Find where the given text appears and provide that cell's center as (x, y) coordinate. 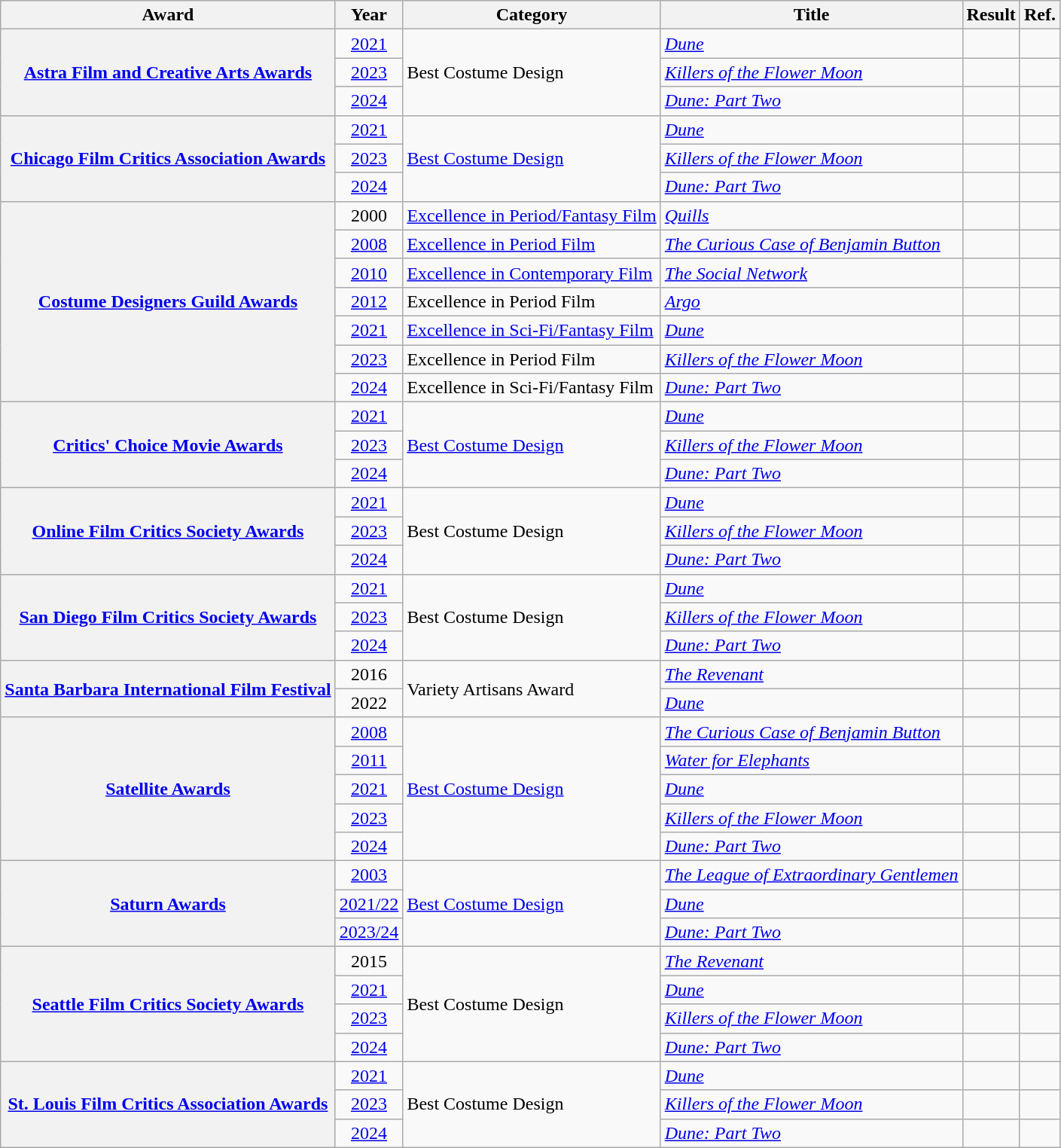
Online Film Critics Society Awards (168, 531)
2022 (369, 703)
2003 (369, 875)
Satellite Awards (168, 789)
Argo (812, 301)
2010 (369, 273)
Title (812, 15)
Excellence in Period/Fantasy Film (532, 215)
The League of Extraordinary Gentlemen (812, 875)
Chicago Film Critics Association Awards (168, 158)
2021/22 (369, 904)
Ref. (1039, 15)
Award (168, 15)
Seattle Film Critics Society Awards (168, 1004)
San Diego Film Critics Society Awards (168, 617)
St. Louis Film Critics Association Awards (168, 1104)
2011 (369, 760)
Quills (812, 215)
2023/24 (369, 933)
The Social Network (812, 273)
Variety Artisans Award (532, 688)
Result (991, 15)
Water for Elephants (812, 760)
Astra Film and Creative Arts Awards (168, 72)
2000 (369, 215)
Excellence in Contemporary Film (532, 273)
2015 (369, 961)
Costume Designers Guild Awards (168, 301)
2012 (369, 301)
Year (369, 15)
Santa Barbara International Film Festival (168, 688)
2016 (369, 674)
Critics' Choice Movie Awards (168, 445)
Category (532, 15)
Saturn Awards (168, 904)
